Determine the [x, y] coordinate at the center of the cell enclosing the given text.  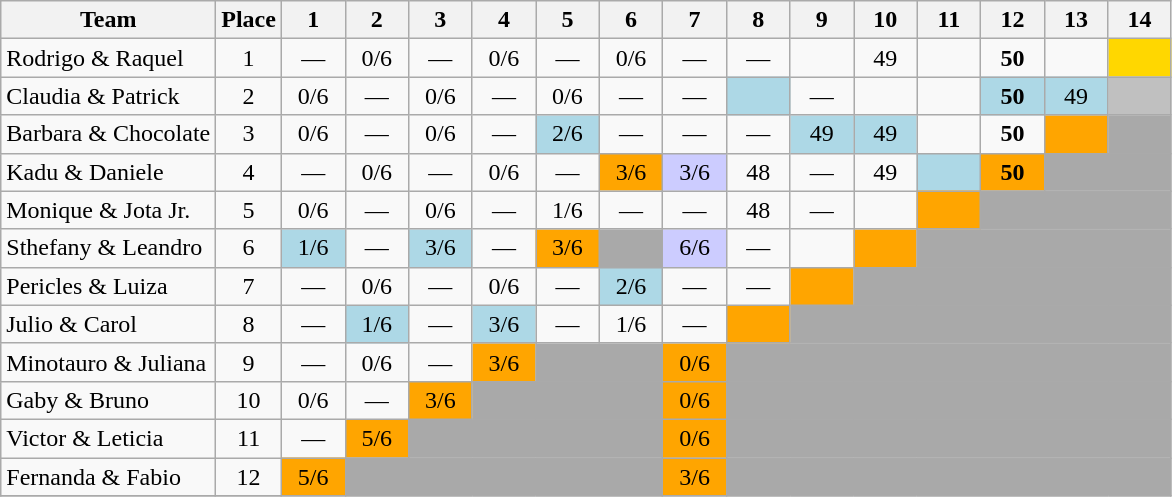
Fernanda & Fabio [108, 477]
Kadu & Daniele [108, 172]
Rodrigo & Raquel [108, 58]
Claudia & Patrick [108, 96]
13 [1076, 20]
Minotauro & Juliana [108, 362]
Julio & Carol [108, 324]
Barbara & Chocolate [108, 134]
14 [1140, 20]
Gaby & Bruno [108, 400]
Monique & Jota Jr. [108, 210]
Team [108, 20]
6/6 [695, 248]
Sthefany & Leandro [108, 248]
Victor & Leticia [108, 438]
Pericles & Luiza [108, 286]
Place [249, 20]
